Identify which cell holds the provided text, then report its (x, y) central coordinate. 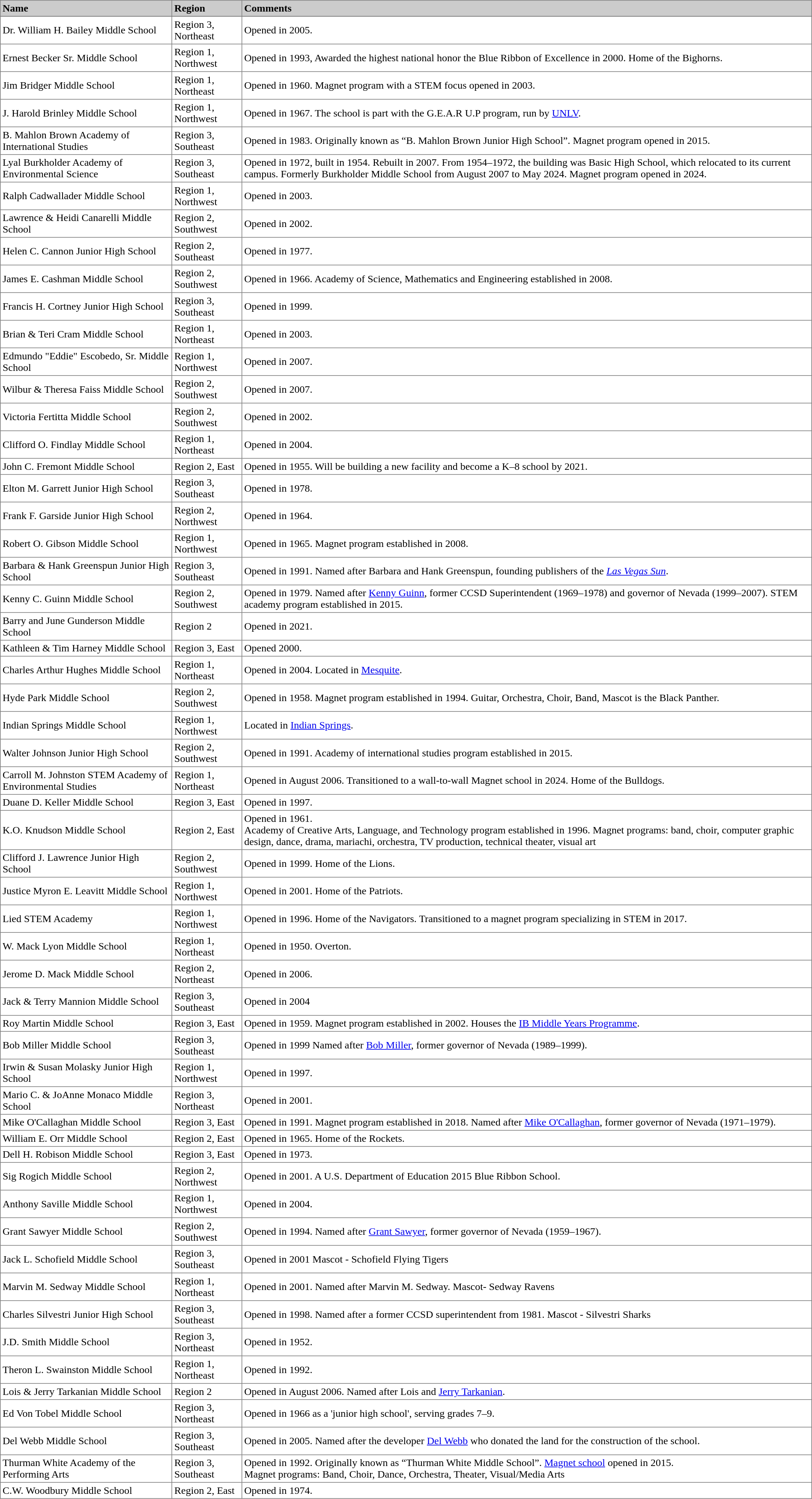
Opened in 1974. (527, 1490)
Opened in 1958. Magnet program established in 1994. Guitar, Orchestra, Choir, Band, Mascot is the Black Panther. (527, 698)
Opened in 1998. Named after a former CCSD superintendent from 1981. Mascot - Silvestri Sharks (527, 1314)
Lois & Jerry Tarkanian Middle School (87, 1392)
Jack L. Schofield Middle School (87, 1259)
Opened in 2004 (527, 1001)
Jerome D. Mack Middle School (87, 974)
Opened in 1965. Home of the Rockets. (527, 1138)
Opened in 1977. (527, 251)
Lied STEM Academy (87, 919)
Ralph Cadwallader Middle School (87, 196)
Irwin & Susan Molasky Junior High School (87, 1073)
Dell H. Robison Middle School (87, 1155)
Opened in 1993, Awarded the highest national honor the Blue Ribbon of Excellence in 2000. Home of the Bighorns. (527, 58)
Francis H. Cortney Junior High School (87, 306)
Elton M. Garrett Junior High School (87, 488)
Opened in 1999. Home of the Lions. (527, 863)
Opened in 1991. Magnet program established in 2018. Named after Mike O'Callaghan, former governor of Nevada (1971–1979). (527, 1123)
Victoria Fertitta Middle School (87, 417)
Del Webb Middle School (87, 1441)
Opened 2000. (527, 648)
Mike O'Callaghan Middle School (87, 1123)
Opened in 2005. (527, 30)
Duane D. Keller Middle School (87, 803)
Helen C. Cannon Junior High School (87, 251)
K.O. Knudson Middle School (87, 830)
Wilbur & Theresa Faiss Middle School (87, 389)
Opened in 1952. (527, 1342)
Located in Indian Springs. (527, 725)
J. Harold Brinley Middle School (87, 113)
James E. Cashman Middle School (87, 279)
C.W. Woodbury Middle School (87, 1490)
Opened in 2001 Mascot - Schofield Flying Tigers (527, 1259)
Edmundo "Eddie" Escobedo, Sr. Middle School (87, 361)
Clifford O. Findlay Middle School (87, 445)
Walter Johnson Junior High School (87, 753)
Clifford J. Lawrence Junior High School (87, 863)
Opened in 2001. Home of the Patriots. (527, 891)
Opened in 2021. (527, 626)
Opened in 1992. (527, 1370)
William E. Orr Middle School (87, 1138)
Mario C. & JoAnne Monaco Middle School (87, 1100)
Opened in 1965. Magnet program established in 2008. (527, 543)
Kenny C. Guinn Middle School (87, 599)
Carroll M. Johnston STEM Academy of Environmental Studies (87, 780)
Opened in 1999 Named after Bob Miller, former governor of Nevada (1989–1999). (527, 1045)
Opened in 1991. Academy of international studies program established in 2015. (527, 753)
Opened in 1960. Magnet program with a STEM focus opened in 2003. (527, 85)
Bob Miller Middle School (87, 1045)
Brian & Teri Cram Middle School (87, 334)
Opened in 1966 as a 'junior high school', serving grades 7–9. (527, 1413)
Justice Myron E. Leavitt Middle School (87, 891)
Region 2, Southeast (207, 251)
Name (87, 9)
Kathleen & Tim Harney Middle School (87, 648)
Ed Von Tobel Middle School (87, 1413)
Grant Sawyer Middle School (87, 1231)
Indian Springs Middle School (87, 725)
Jack & Terry Mannion Middle School (87, 1001)
Opened in 1996. Home of the Navigators. Transitioned to a magnet program specializing in STEM in 2017. (527, 919)
J.D. Smith Middle School (87, 1342)
Hyde Park Middle School (87, 698)
John C. Fremont Middle School (87, 466)
Opened in 2006. (527, 974)
Opened in 1955. Will be building a new facility and become a K–8 school by 2021. (527, 466)
Sig Rogich Middle School (87, 1176)
Opened in 1994. Named after Grant Sawyer, former governor of Nevada (1959–1967). (527, 1231)
Ernest Becker Sr. Middle School (87, 58)
Opened in 1973. (527, 1155)
Opened in 2001. A U.S. Department of Education 2015 Blue Ribbon School. (527, 1176)
Opened in 1999. (527, 306)
Opened in 1983. Originally known as “B. Mahlon Brown Junior High School”. Magnet program opened in 2015. (527, 140)
Robert O. Gibson Middle School (87, 543)
Dr. William H. Bailey Middle School (87, 30)
Opened in 1978. (527, 488)
Opened in 1991. Named after Barbara and Hank Greenspun, founding publishers of the Las Vegas Sun. (527, 571)
Opened in 1966. Academy of Science, Mathematics and Engineering established in 2008. (527, 279)
Charles Arthur Hughes Middle School (87, 670)
Opened in 1964. (527, 516)
Comments (527, 9)
Opened in 2001. Named after Marvin M. Sedway. Mascot- Sedway Ravens (527, 1287)
Region 2, Northeast (207, 974)
Lyal Burkholder Academy of Environmental Science (87, 168)
Charles Silvestri Junior High School (87, 1314)
Barry and June Gunderson Middle School (87, 626)
Lawrence & Heidi Canarelli Middle School (87, 224)
Opened in 1967. The school is part with the G.E.A.R U.P program, run by UNLV. (527, 113)
Opened in 2004. Located in Mesquite. (527, 670)
Roy Martin Middle School (87, 1024)
Opened in 1950. Overton. (527, 946)
Barbara & Hank Greenspun Junior High School (87, 571)
Frank F. Garside Junior High School (87, 516)
Anthony Saville Middle School (87, 1204)
Thurman White Academy of the Performing Arts (87, 1469)
Theron L. Swainston Middle School (87, 1370)
Opened in 2001. (527, 1100)
Opened in 2005. Named after the developer Del Webb who donated the land for the construction of the school. (527, 1441)
Opened in August 2006. Transitioned to a wall-to-wall Magnet school in 2024. Home of the Bulldogs. (527, 780)
Opened in 1959. Magnet program established in 2002. Houses the IB Middle Years Programme. (527, 1024)
W. Mack Lyon Middle School (87, 946)
B. Mahlon Brown Academy of International Studies (87, 140)
Region (207, 9)
Marvin M. Sedway Middle School (87, 1287)
Opened in August 2006. Named after Lois and Jerry Tarkanian. (527, 1392)
Jim Bridger Middle School (87, 85)
